Output the [x, y] coordinate of the center of the cell containing the given text.  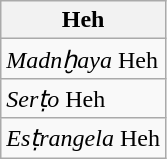
Madnḫaya Heh [84, 59]
Esṭrangela Heh [84, 138]
Serṭo Heh [84, 98]
Heh [84, 20]
